Identify which cell holds the provided text, then report its [x, y] central coordinate. 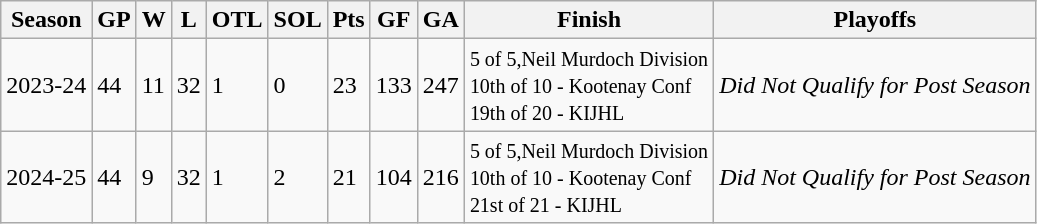
SOL [298, 20]
Finish [588, 20]
2024-25 [46, 177]
OTL [237, 20]
W [154, 20]
Pts [348, 20]
11 [154, 85]
Season [46, 20]
23 [348, 85]
GF [394, 20]
GA [440, 20]
9 [154, 177]
247 [440, 85]
21 [348, 177]
2 [298, 177]
5 of 5,Neil Murdoch Division 10th of 10 - Kootenay Conf 19th of 20 - KIJHL [588, 85]
5 of 5,Neil Murdoch Division 10th of 10 - Kootenay Conf 21st of 21 - KIJHL [588, 177]
216 [440, 177]
133 [394, 85]
104 [394, 177]
L [188, 20]
Playoffs [875, 20]
0 [298, 85]
GP [114, 20]
2023-24 [46, 85]
